Pinpoint the cell where the given text exists, returning its (X, Y) midpoint coordinate. 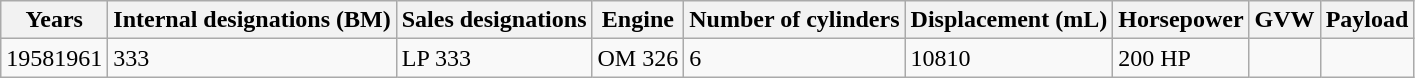
Number of cylinders (794, 20)
LP 333 (494, 58)
200 HP (1181, 58)
GVW (1284, 20)
6 (794, 58)
Payload (1367, 20)
19581961 (54, 58)
333 (252, 58)
Internal designations (BM) (252, 20)
Displacement (mL) (1009, 20)
Years (54, 20)
Sales designations (494, 20)
Engine (638, 20)
Horsepower (1181, 20)
OM 326 (638, 58)
10810 (1009, 58)
